From the cell containing the given text, extract its center point as (X, Y) coordinate. 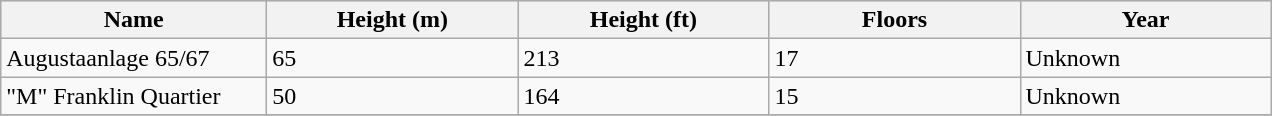
Augustaanlage 65/67 (134, 58)
Floors (894, 20)
213 (644, 58)
Year (1146, 20)
Height (ft) (644, 20)
Height (m) (392, 20)
65 (392, 58)
"M" Franklin Quartier (134, 96)
15 (894, 96)
Name (134, 20)
164 (644, 96)
17 (894, 58)
50 (392, 96)
